Capture the cell that displays the provided text and extract its [X, Y] central coordinate. 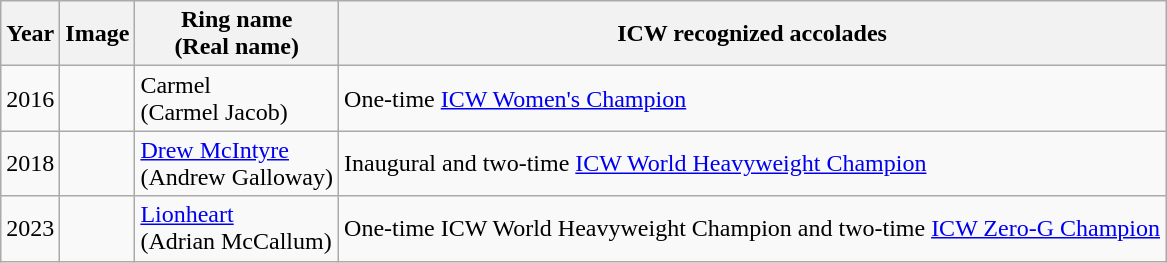
One-time ICW Women's Champion [752, 98]
Inaugural and two-time ICW World Heavyweight Champion [752, 164]
Carmel (Carmel Jacob) [237, 98]
Ring name(Real name) [237, 34]
2023 [30, 228]
ICW recognized accolades [752, 34]
One-time ICW World Heavyweight Champion and two-time ICW Zero-G Champion [752, 228]
2016 [30, 98]
Year [30, 34]
Image [98, 34]
Lionheart (Adrian McCallum) [237, 228]
Drew McIntyre(Andrew Galloway) [237, 164]
2018 [30, 164]
